Pinpoint the cell where the given text exists, returning its [x, y] midpoint coordinate. 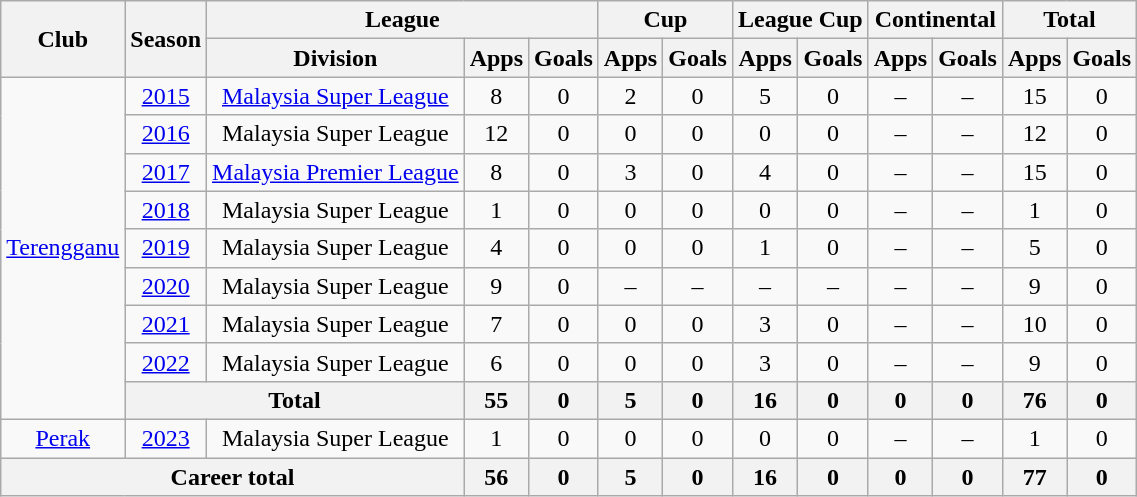
Malaysia Premier League [336, 172]
2015 [166, 96]
6 [496, 362]
Terengganu [63, 248]
Club [63, 39]
77 [1034, 477]
2022 [166, 362]
7 [496, 324]
2017 [166, 172]
2021 [166, 324]
Division [336, 58]
Career total [232, 477]
League [403, 20]
55 [496, 400]
2020 [166, 286]
League Cup [800, 20]
2023 [166, 438]
Cup [665, 20]
76 [1034, 400]
2 [630, 96]
10 [1034, 324]
Perak [63, 438]
Continental [935, 20]
Season [166, 39]
2019 [166, 248]
2016 [166, 134]
2018 [166, 210]
56 [496, 477]
